Output the (X, Y) coordinate of the center of the cell containing the given text.  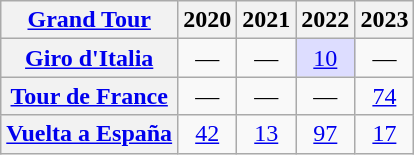
Vuelta a España (90, 134)
97 (326, 134)
42 (208, 134)
2022 (326, 20)
Tour de France (90, 96)
2021 (266, 20)
Giro d'Italia (90, 58)
13 (266, 134)
Grand Tour (90, 20)
2020 (208, 20)
10 (326, 58)
74 (384, 96)
17 (384, 134)
2023 (384, 20)
